Return the (X, Y) coordinate for the center point of the cell that contains the specified text.  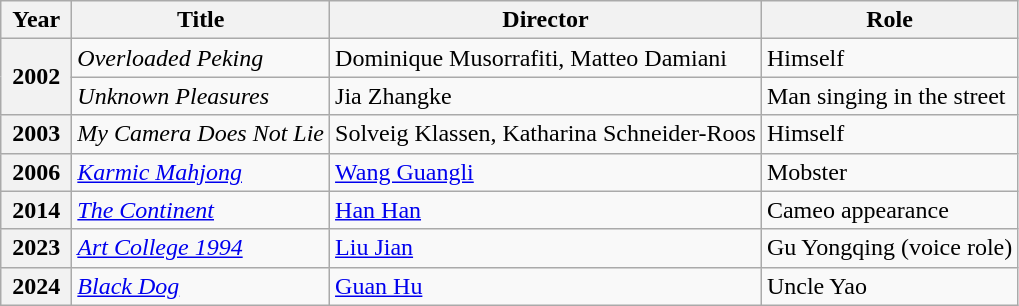
Mobster (889, 172)
Dominique Musorrafiti, Matteo Damiani (546, 58)
2003 (36, 134)
2024 (36, 286)
Title (201, 20)
Overloaded Peking (201, 58)
Art College 1994 (201, 248)
Guan Hu (546, 286)
Liu Jian (546, 248)
Role (889, 20)
Karmic Mahjong (201, 172)
The Continent (201, 210)
Cameo appearance (889, 210)
Uncle Yao (889, 286)
Unknown Pleasures (201, 96)
2014 (36, 210)
My Camera Does Not Lie (201, 134)
Wang Guangli (546, 172)
2023 (36, 248)
Solveig Klassen, Katharina Schneider-Roos (546, 134)
2002 (36, 77)
2006 (36, 172)
Gu Yongqing (voice role) (889, 248)
Director (546, 20)
Year (36, 20)
Man singing in the street (889, 96)
Jia Zhangke (546, 96)
Han Han (546, 210)
Black Dog (201, 286)
